For the text-containing cell, return its midpoint in [x, y] coordinate format. 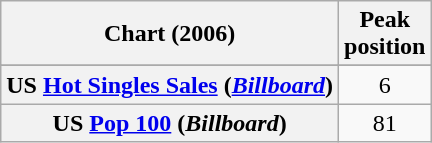
81 [385, 123]
US Pop 100 (Billboard) [170, 123]
Chart (2006) [170, 34]
Peakposition [385, 34]
US Hot Singles Sales (Billboard) [170, 85]
6 [385, 85]
